Determine the [X, Y] coordinate at the center of the cell enclosing the given text.  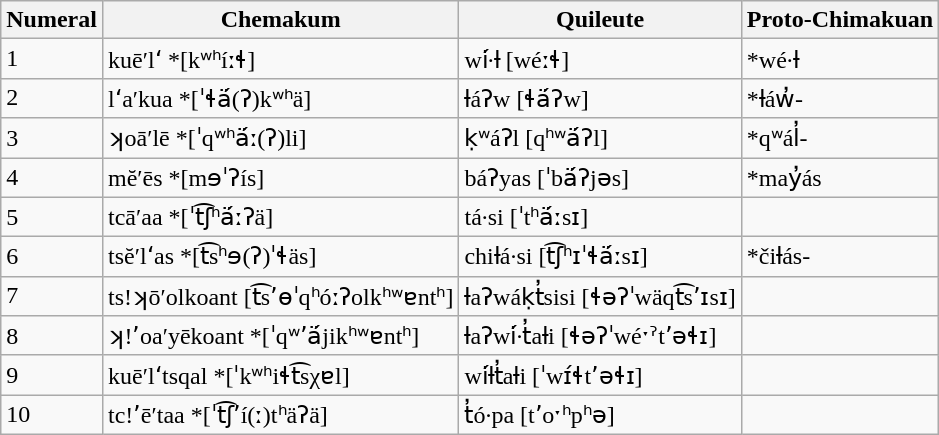
*wé·ƚ [840, 59]
tsĕ′lʻas *[t͡sʰɘ(ʔ)ˈɬäs] [280, 257]
wı̇́ƚt̓aƚi [ˈwɪ́ɬtʼəɬɪ] [600, 375]
4 [52, 178]
tc!ʼē′taa *[ˈt͡ʃʼí(ː)tʰäʔä] [280, 415]
8 [52, 336]
*čiƚás- [840, 257]
kuē′lʻ *[kʷʰíːɬ] [280, 59]
tá·si [ˈtʰä́ːsɪ] [600, 217]
6 [52, 257]
1 [52, 59]
ʞoā′lē *[ˈqʷʰä́ː(ʔ)li] [280, 138]
*ƚáw̓- [840, 98]
Chemakum [280, 20]
chiƚá·si [t͡ʃʰɪˈɬä́ːsɪ] [600, 257]
ʞ!ʼoa′yēkoant *[ˈqʷʼä́jikʰʷɐntʰ] [280, 336]
ts!ʞō′olkoant [t͡sʼɵˈqʰóːʔolkʰʷɐntʰ] [280, 296]
9 [52, 375]
ƚaʔwı̇́·t̓aƚi [ɬəʔˈwéˑˀtʼəɬɪ] [600, 336]
ḳʷáʔl [qʰʷä́ʔl] [600, 138]
2 [52, 98]
7 [52, 296]
kuē′lʻtsqal *[ˈkʷʰiɬt͡sχɐl] [280, 375]
wı̇́·ƚ [wéːɬ] [600, 59]
Numeral [52, 20]
3 [52, 138]
lʻa′kua *[ˈɬä́(ʔ)kʷʰä] [280, 98]
ƚaʔwáḳt̓sisi [ɬəʔˈwäqt͡sʼɪsɪ] [600, 296]
t̓ó·pa [tʼoˑʰpʰə] [600, 415]
Quileute [600, 20]
ƚáʔw [ɬä́ʔw] [600, 98]
báʔyas [ˈbä́ʔjəs] [600, 178]
tcā′aa *[ˈt͡ʃʰä́ːʔä] [280, 217]
*qʷál̓- [840, 138]
mĕ′ēs *[mɘˈʔís] [280, 178]
5 [52, 217]
Proto-Chimakuan [840, 20]
*may̓ás [840, 178]
10 [52, 415]
